From the cell containing the given text, extract its center point as (X, Y) coordinate. 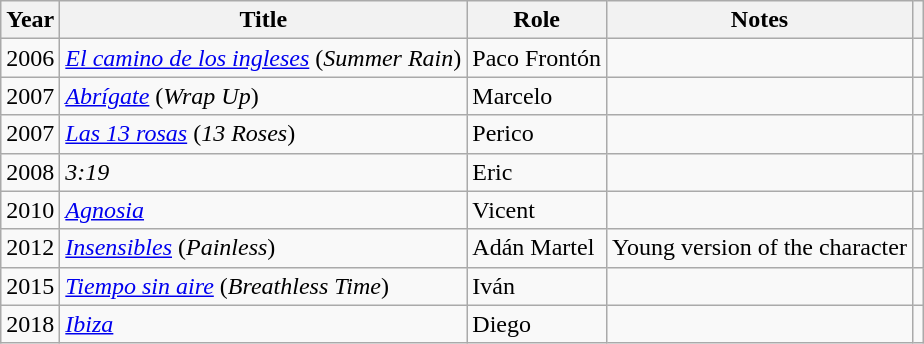
Eric (537, 172)
Agnosia (264, 210)
Iván (537, 286)
Insensibles (Painless) (264, 248)
Diego (537, 324)
Perico (537, 134)
Marcelo (537, 96)
2006 (30, 58)
Adán Martel (537, 248)
Abrígate (Wrap Up) (264, 96)
Notes (760, 20)
2018 (30, 324)
Tiempo sin aire (Breathless Time) (264, 286)
Vicent (537, 210)
El camino de los ingleses (Summer Rain) (264, 58)
Year (30, 20)
Paco Frontón (537, 58)
2015 (30, 286)
Role (537, 20)
3:19 (264, 172)
Title (264, 20)
Las 13 rosas (13 Roses) (264, 134)
2008 (30, 172)
Ibiza (264, 324)
2012 (30, 248)
Young version of the character (760, 248)
2010 (30, 210)
